Locate the cell with the specified text and output its (X, Y) center coordinate. 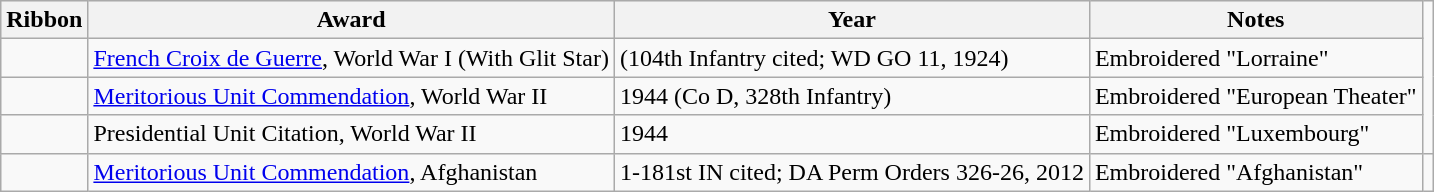
Award (352, 20)
French Croix de Guerre, World War I (With Glit Star) (352, 58)
1-181st IN cited; DA Perm Orders 326-26, 2012 (852, 172)
Ribbon (44, 20)
Notes (1256, 20)
Year (852, 20)
Embroidered "Lorraine" (1256, 58)
Embroidered "Afghanistan" (1256, 172)
Meritorious Unit Commendation, Afghanistan (352, 172)
Embroidered "Luxembourg" (1256, 134)
Embroidered "European Theater" (1256, 96)
Meritorious Unit Commendation, World War II (352, 96)
1944 (852, 134)
1944 (Co D, 328th Infantry) (852, 96)
(104th Infantry cited; WD GO 11, 1924) (852, 58)
Presidential Unit Citation, World War II (352, 134)
